Extract the [x, y] coordinate from the center of the cell holding the provided text.  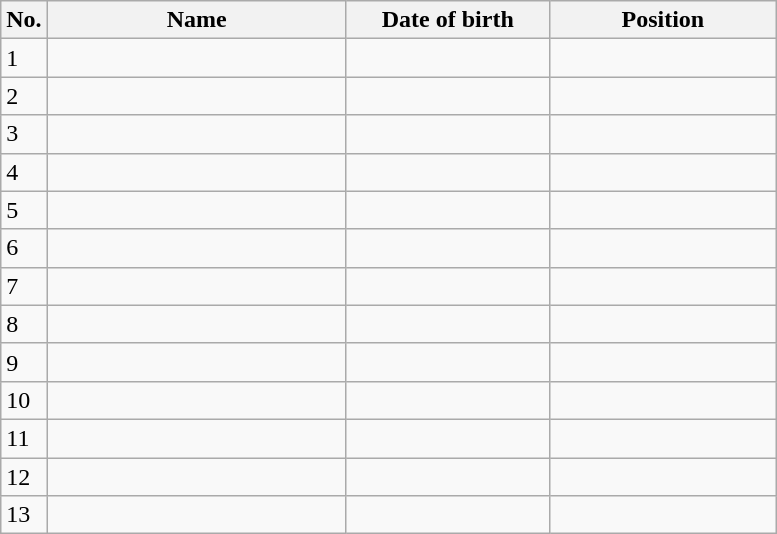
Position [662, 20]
13 [24, 515]
7 [24, 286]
No. [24, 20]
8 [24, 324]
9 [24, 362]
2 [24, 96]
Name [196, 20]
6 [24, 248]
Date of birth [448, 20]
1 [24, 58]
11 [24, 438]
10 [24, 400]
4 [24, 172]
12 [24, 477]
5 [24, 210]
3 [24, 134]
